Output the (X, Y) coordinate of the center of the cell containing the given text.  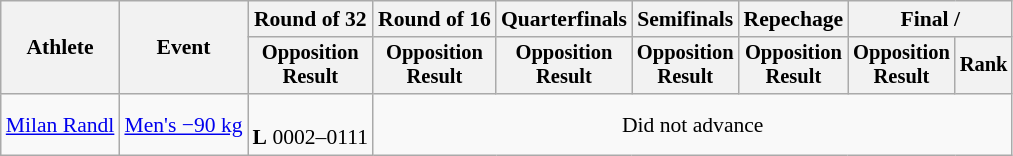
Rank (984, 66)
Event (183, 48)
Quarterfinals (564, 19)
Repechage (794, 19)
Final / (930, 19)
Semifinals (686, 19)
Round of 32 (310, 19)
Round of 16 (434, 19)
Milan Randl (60, 124)
L 0002–0111 (310, 124)
Athlete (60, 48)
Did not advance (692, 124)
Men's −90 kg (183, 124)
